Output the (X, Y) coordinate of the center of the cell containing the given text.  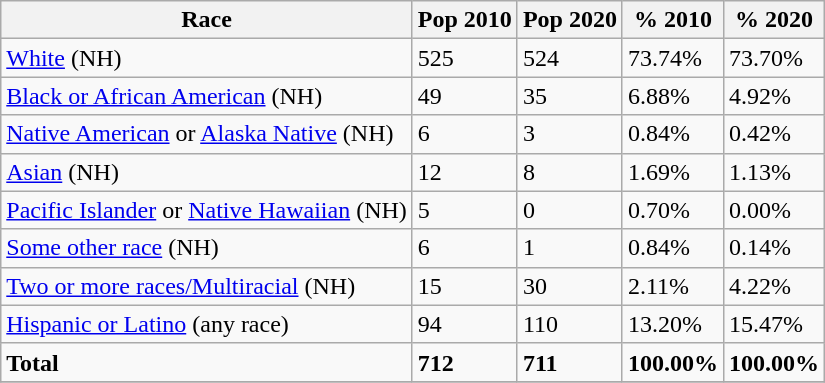
Black or African American (NH) (207, 96)
30 (570, 286)
Pop 2020 (570, 20)
1.69% (672, 172)
Pacific Islander or Native Hawaiian (NH) (207, 210)
0.42% (774, 134)
711 (570, 362)
524 (570, 58)
Asian (NH) (207, 172)
% 2020 (774, 20)
0 (570, 210)
4.92% (774, 96)
13.20% (672, 324)
Native American or Alaska Native (NH) (207, 134)
Total (207, 362)
8 (570, 172)
15.47% (774, 324)
Some other race (NH) (207, 248)
Hispanic or Latino (any race) (207, 324)
525 (464, 58)
5 (464, 210)
73.70% (774, 58)
12 (464, 172)
0.70% (672, 210)
15 (464, 286)
4.22% (774, 286)
0.00% (774, 210)
94 (464, 324)
Pop 2010 (464, 20)
1.13% (774, 172)
1 (570, 248)
Race (207, 20)
White (NH) (207, 58)
110 (570, 324)
Two or more races/Multiracial (NH) (207, 286)
712 (464, 362)
% 2010 (672, 20)
6.88% (672, 96)
0.14% (774, 248)
3 (570, 134)
2.11% (672, 286)
35 (570, 96)
49 (464, 96)
73.74% (672, 58)
